Return the (X, Y) coordinate for the center point of the cell that contains the specified text.  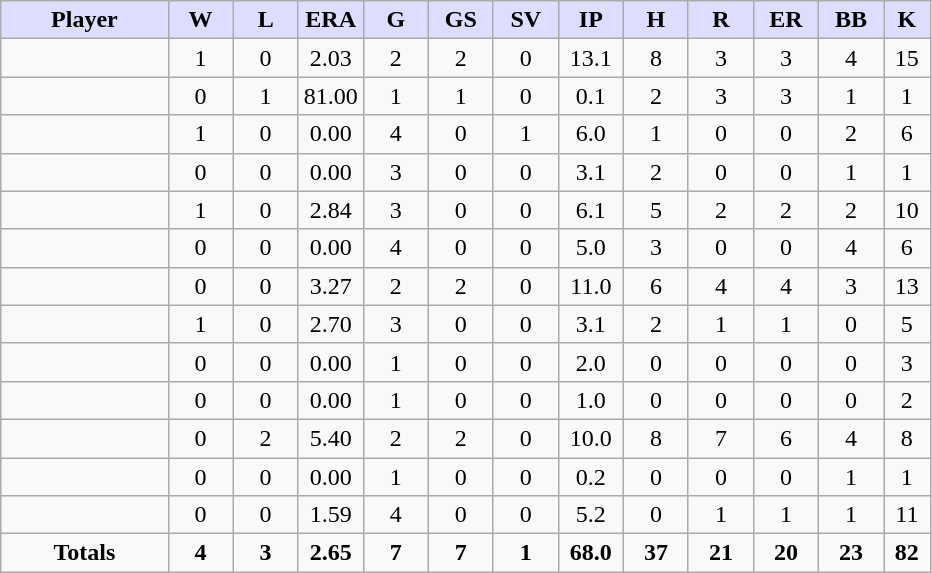
5.0 (590, 248)
GS (460, 20)
Player (84, 20)
11.0 (590, 286)
11 (908, 515)
68.0 (590, 553)
1.59 (330, 515)
2.84 (330, 210)
6.0 (590, 134)
2.03 (330, 58)
5.40 (330, 438)
G (396, 20)
R (720, 20)
L (266, 20)
23 (850, 553)
6.1 (590, 210)
3.27 (330, 286)
81.00 (330, 96)
K (908, 20)
0.2 (590, 477)
1.0 (590, 400)
13.1 (590, 58)
21 (720, 553)
15 (908, 58)
0.1 (590, 96)
SV (526, 20)
5.2 (590, 515)
13 (908, 286)
10 (908, 210)
20 (786, 553)
Totals (84, 553)
2.65 (330, 553)
ER (786, 20)
2.0 (590, 362)
W (200, 20)
H (656, 20)
BB (850, 20)
82 (908, 553)
2.70 (330, 324)
ERA (330, 20)
IP (590, 20)
10.0 (590, 438)
37 (656, 553)
